Return the (X, Y) coordinate for the center point of the cell that contains the specified text.  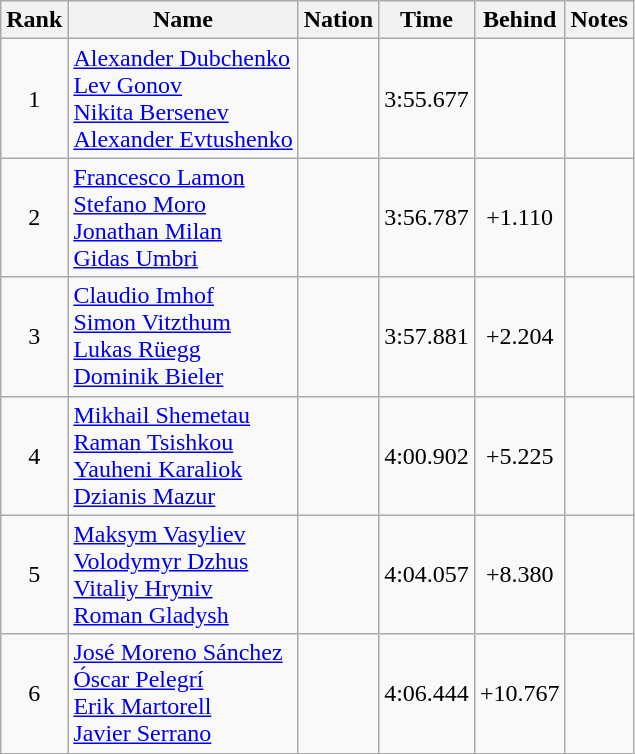
3:57.881 (427, 336)
Rank (34, 20)
+5.225 (520, 456)
4:06.444 (427, 694)
4 (34, 456)
4:04.057 (427, 574)
Francesco LamonStefano MoroJonathan MilanGidas Umbri (183, 218)
+2.204 (520, 336)
Nation (338, 20)
Mikhail ShemetauRaman TsishkouYauheni KaraliokDzianis Mazur (183, 456)
Notes (599, 20)
1 (34, 98)
Maksym VasylievVolodymyr DzhusVitaliy HrynivRoman Gladysh (183, 574)
Name (183, 20)
José Moreno SánchezÓscar PelegríErik MartorellJavier Serrano (183, 694)
Time (427, 20)
+1.110 (520, 218)
3:55.677 (427, 98)
Alexander DubchenkoLev GonovNikita BersenevAlexander Evtushenko (183, 98)
5 (34, 574)
3:56.787 (427, 218)
Behind (520, 20)
6 (34, 694)
+8.380 (520, 574)
3 (34, 336)
2 (34, 218)
Claudio ImhofSimon VitzthumLukas RüeggDominik Bieler (183, 336)
+10.767 (520, 694)
4:00.902 (427, 456)
